Search for the cell housing the specified text and yield its (X, Y) center coordinate. 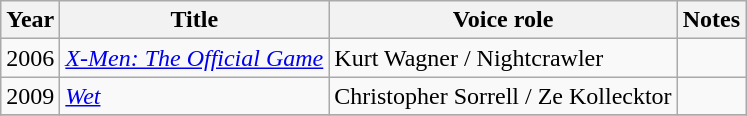
Notes (711, 20)
Year (30, 20)
Wet (194, 96)
Kurt Wagner / Nightcrawler (503, 58)
2009 (30, 96)
2006 (30, 58)
X-Men: The Official Game (194, 58)
Voice role (503, 20)
Title (194, 20)
Christopher Sorrell / Ze Kollecktor (503, 96)
